From the cell containing the given text, extract its center point as [x, y] coordinate. 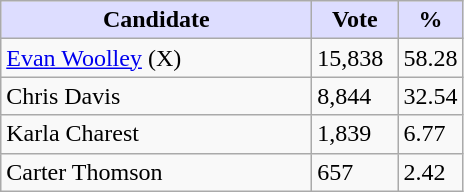
58.28 [430, 58]
657 [355, 172]
Vote [355, 20]
32.54 [430, 96]
Evan Woolley (X) [156, 58]
% [430, 20]
Karla Charest [156, 134]
Carter Thomson [156, 172]
15,838 [355, 58]
2.42 [430, 172]
8,844 [355, 96]
6.77 [430, 134]
Chris Davis [156, 96]
1,839 [355, 134]
Candidate [156, 20]
